Detect which cell encompasses the target text, then output its [X, Y] center coordinate. 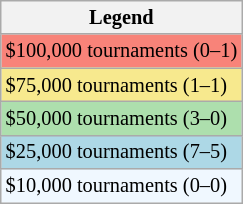
$25,000 tournaments (7–5) [122, 152]
$75,000 tournaments (1–1) [122, 85]
$100,000 tournaments (0–1) [122, 51]
$10,000 tournaments (0–0) [122, 186]
Legend [122, 17]
$50,000 tournaments (3–0) [122, 118]
